Identify which cell holds the provided text, then report its (X, Y) central coordinate. 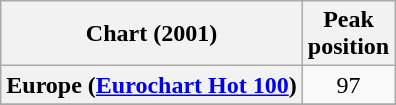
97 (348, 85)
Peakposition (348, 34)
Chart (2001) (152, 34)
Europe (Eurochart Hot 100) (152, 85)
